Detect which cell encompasses the target text, then output its [X, Y] center coordinate. 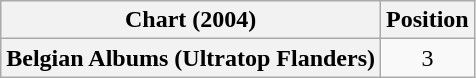
Position [428, 20]
Belgian Albums (Ultratop Flanders) [191, 58]
3 [428, 58]
Chart (2004) [191, 20]
